Search for the cell housing the specified text and yield its [x, y] center coordinate. 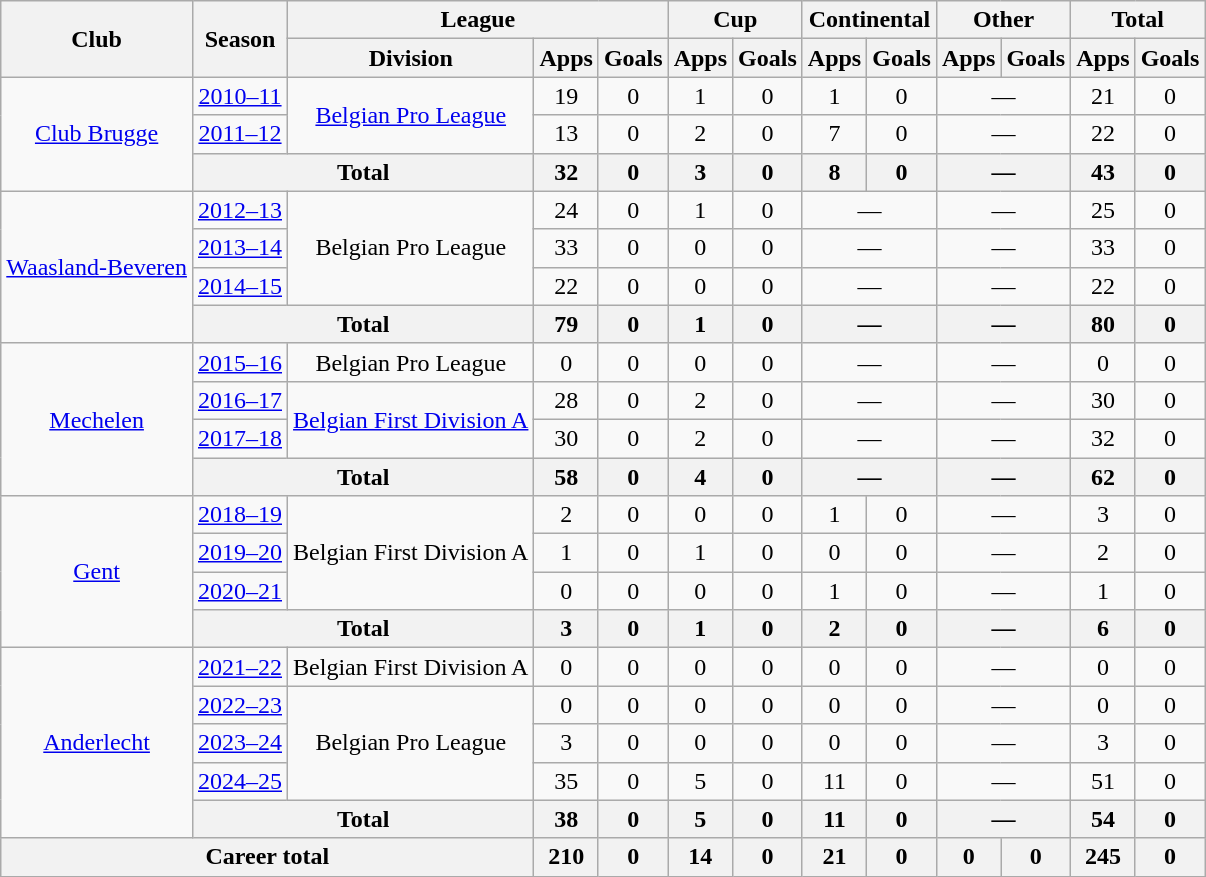
2021–22 [240, 667]
4 [700, 477]
38 [566, 819]
19 [566, 96]
28 [566, 400]
2010–11 [240, 96]
2014–15 [240, 286]
54 [1103, 819]
14 [700, 857]
2020–21 [240, 591]
7 [834, 134]
2011–12 [240, 134]
Continental [869, 20]
2019–20 [240, 553]
25 [1103, 210]
2022–23 [240, 705]
62 [1103, 477]
League [478, 20]
43 [1103, 172]
2012–13 [240, 210]
2023–24 [240, 743]
2015–16 [240, 362]
Season [240, 39]
210 [566, 857]
Other [1003, 20]
2018–19 [240, 515]
Gent [97, 572]
Club [97, 39]
Club Brugge [97, 134]
80 [1103, 324]
8 [834, 172]
24 [566, 210]
6 [1103, 629]
2017–18 [240, 438]
58 [566, 477]
245 [1103, 857]
13 [566, 134]
51 [1103, 781]
Cup [735, 20]
35 [566, 781]
Mechelen [97, 419]
Division [411, 58]
79 [566, 324]
Career total [268, 857]
Waasland-Beveren [97, 267]
2013–14 [240, 248]
2016–17 [240, 400]
Anderlecht [97, 743]
2024–25 [240, 781]
